Pinpoint the cell where the given text exists, returning its (X, Y) midpoint coordinate. 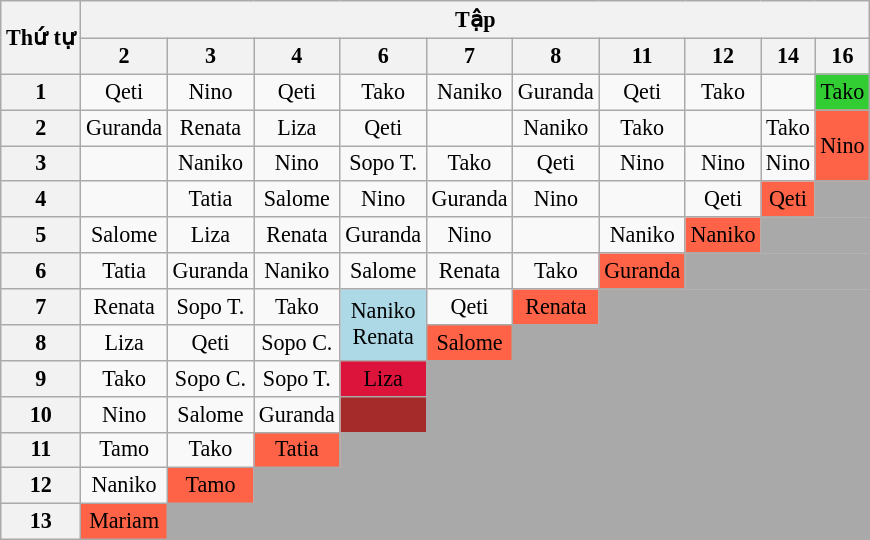
1 (41, 92)
Mariam (124, 521)
10 (41, 414)
16 (842, 56)
13 (41, 521)
14 (788, 56)
9 (41, 378)
5 (41, 235)
Thứ tự (41, 36)
Tập (476, 18)
NanikoRenata (383, 324)
